Determine the [X, Y] coordinate at the center of the cell enclosing the given text.  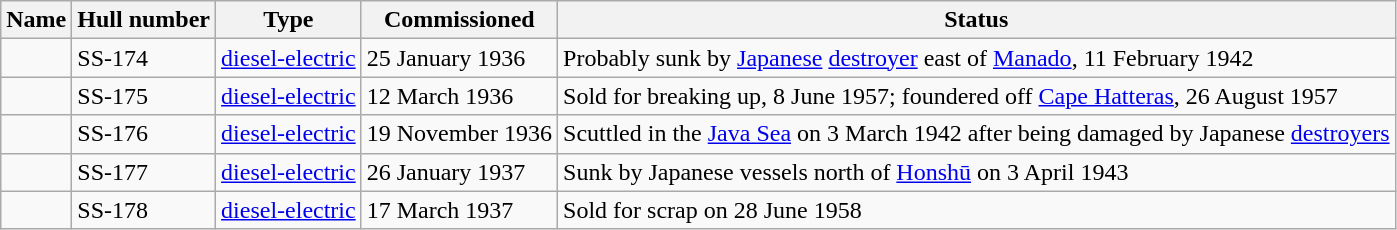
26 January 1937 [459, 172]
17 March 1937 [459, 210]
SS-178 [144, 210]
Sold for scrap on 28 June 1958 [976, 210]
Status [976, 20]
SS-175 [144, 96]
SS-174 [144, 58]
SS-176 [144, 134]
19 November 1936 [459, 134]
Sold for breaking up, 8 June 1957; foundered off Cape Hatteras, 26 August 1957 [976, 96]
25 January 1936 [459, 58]
Sunk by Japanese vessels north of Honshū on 3 April 1943 [976, 172]
SS-177 [144, 172]
Type [289, 20]
Commissioned [459, 20]
Scuttled in the Java Sea on 3 March 1942 after being damaged by Japanese destroyers [976, 134]
12 March 1936 [459, 96]
Probably sunk by Japanese destroyer east of Manado, 11 February 1942 [976, 58]
Name [36, 20]
Hull number [144, 20]
